Detect which cell encompasses the target text, then output its [x, y] center coordinate. 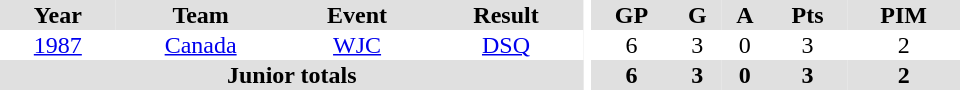
Junior totals [292, 75]
Year [58, 15]
DSQ [506, 45]
Result [506, 15]
Event [358, 15]
PIM [904, 15]
1987 [58, 45]
WJC [358, 45]
A [745, 15]
GP [631, 15]
Pts [808, 15]
Team [201, 15]
G [698, 15]
Canada [201, 45]
